Provide the (x, y) coordinate of the cell's center where the given text is located.  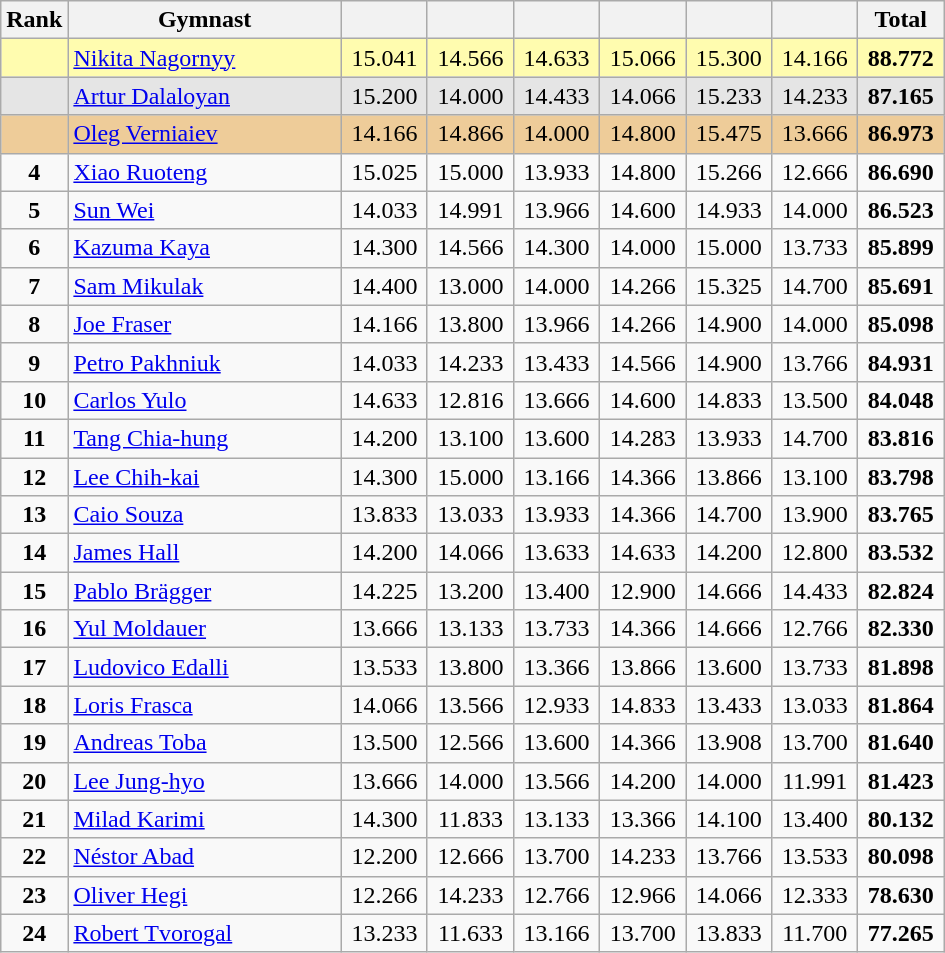
Joe Fraser (205, 324)
81.864 (901, 705)
Sun Wei (205, 210)
15.475 (729, 134)
15.233 (729, 96)
Rank (34, 20)
83.765 (901, 515)
Ludovico Edalli (205, 667)
Robert Tvorogal (205, 933)
83.816 (901, 438)
12.816 (470, 400)
6 (34, 248)
12.200 (384, 857)
Sam Mikulak (205, 286)
85.899 (901, 248)
12.266 (384, 895)
13.200 (470, 591)
8 (34, 324)
Xiao Ruoteng (205, 172)
11.833 (470, 819)
Caio Souza (205, 515)
21 (34, 819)
19 (34, 743)
22 (34, 857)
13 (34, 515)
Néstor Abad (205, 857)
77.265 (901, 933)
85.691 (901, 286)
15.266 (729, 172)
Artur Dalaloyan (205, 96)
14.400 (384, 286)
83.798 (901, 477)
9 (34, 362)
18 (34, 705)
14 (34, 553)
13.000 (470, 286)
13.633 (557, 553)
16 (34, 629)
12.966 (643, 895)
Kazuma Kaya (205, 248)
12.933 (557, 705)
Pablo Brägger (205, 591)
4 (34, 172)
86.523 (901, 210)
13.908 (729, 743)
20 (34, 781)
82.330 (901, 629)
80.132 (901, 819)
12.333 (815, 895)
13.900 (815, 515)
82.824 (901, 591)
10 (34, 400)
11.633 (470, 933)
87.165 (901, 96)
15.025 (384, 172)
81.423 (901, 781)
Andreas Toba (205, 743)
Oleg Verniaiev (205, 134)
11 (34, 438)
86.973 (901, 134)
Nikita Nagornyy (205, 58)
15.200 (384, 96)
84.931 (901, 362)
Yul Moldauer (205, 629)
Loris Frasca (205, 705)
17 (34, 667)
15.066 (643, 58)
13.233 (384, 933)
Lee Chih-kai (205, 477)
12.800 (815, 553)
15.300 (729, 58)
Oliver Hegi (205, 895)
Petro Pakhniuk (205, 362)
83.532 (901, 553)
24 (34, 933)
James Hall (205, 553)
Lee Jung-hyo (205, 781)
14.225 (384, 591)
Total (901, 20)
11.700 (815, 933)
14.933 (729, 210)
11.991 (815, 781)
78.630 (901, 895)
85.098 (901, 324)
14.100 (729, 819)
Gymnast (205, 20)
Tang Chia-hung (205, 438)
15.325 (729, 286)
14.283 (643, 438)
86.690 (901, 172)
88.772 (901, 58)
12.900 (643, 591)
12 (34, 477)
15 (34, 591)
15.041 (384, 58)
14.991 (470, 210)
81.898 (901, 667)
80.098 (901, 857)
Milad Karimi (205, 819)
23 (34, 895)
81.640 (901, 743)
7 (34, 286)
Carlos Yulo (205, 400)
14.866 (470, 134)
12.566 (470, 743)
5 (34, 210)
84.048 (901, 400)
